Pinpoint the cell where the given text exists, returning its [x, y] midpoint coordinate. 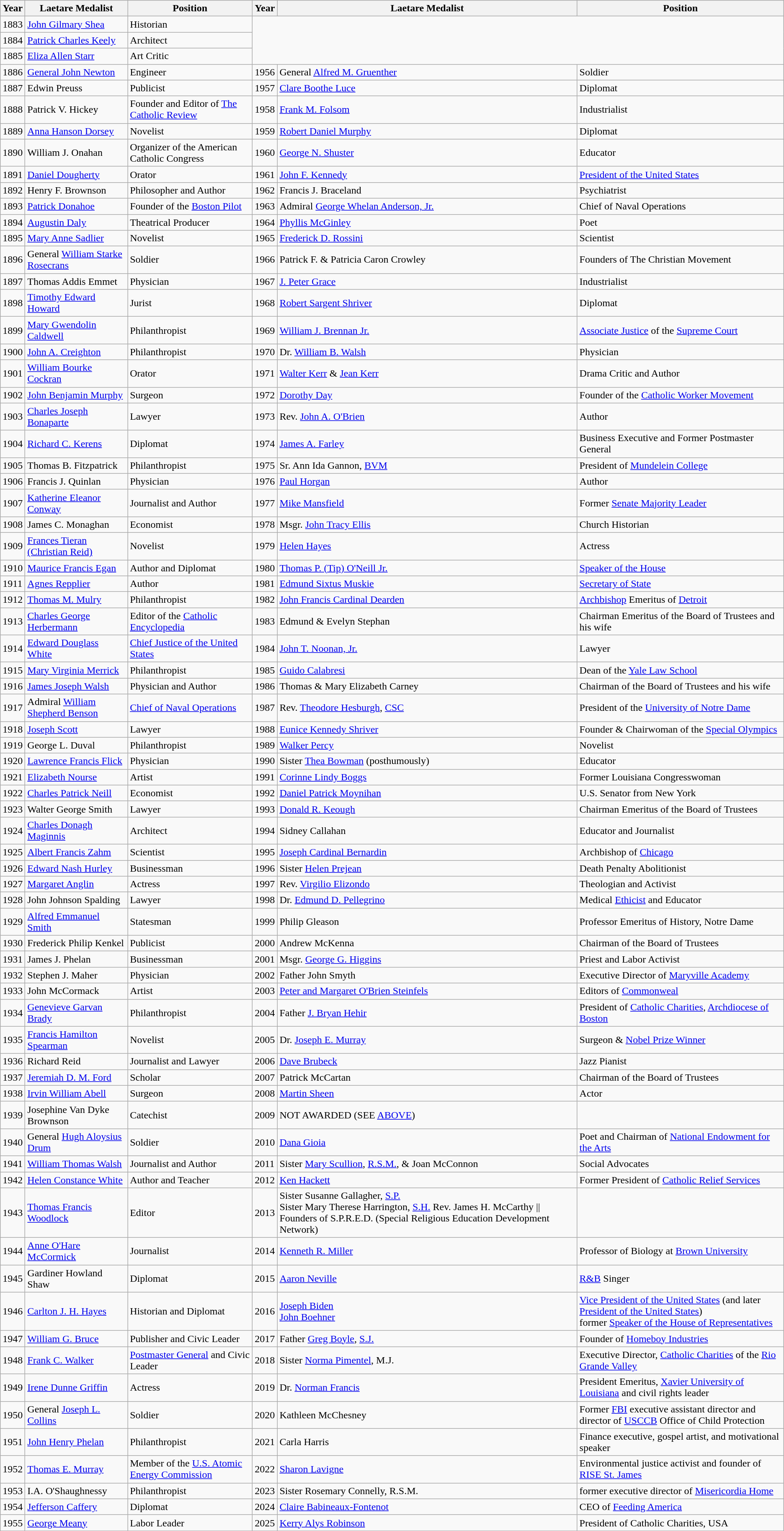
John Gilmary Shea [76, 24]
Professor Emeritus of History, Notre Dame [680, 922]
Mary Virginia Merrick [76, 670]
CEO of Feeding America [680, 1507]
1997 [265, 884]
2002 [265, 975]
Patrick Donahoe [76, 206]
Poet [680, 222]
R&B Singer [680, 1278]
Engineer [190, 72]
Jeremiah D. M. Ford [76, 1077]
Donald R. Keough [427, 809]
1923 [13, 809]
1945 [13, 1278]
1926 [13, 868]
Dr. William B. Walsh [427, 352]
Founder of the Catholic Worker Movement [680, 395]
John McCormack [76, 991]
1900 [13, 352]
Father J. Bryan Hehir [427, 1013]
Edward Nash Hurley [76, 868]
1983 [265, 622]
Richard C. Kerens [76, 444]
John Johnson Spalding [76, 900]
Francis J. Quinlan [76, 481]
1889 [13, 131]
1902 [13, 395]
1883 [13, 24]
1947 [13, 1339]
Joseph Cardinal Bernardin [427, 852]
Joseph Scott [76, 729]
1982 [265, 600]
Archbishop Emeritus of Detroit [680, 600]
1934 [13, 1013]
1919 [13, 745]
Drama Critic and Author [680, 374]
1985 [265, 670]
Ken Hackett [427, 1180]
Guido Calabresi [427, 670]
Clare Boothe Luce [427, 88]
1885 [13, 56]
Environmental justice activist and founder of RISE St. James [680, 1469]
Edmund Sixtus Muskie [427, 584]
Educator and Journalist [680, 830]
Aaron Neville [427, 1278]
Kerry Alys Robinson [427, 1523]
Theologian and Activist [680, 884]
1988 [265, 729]
Church Historian [680, 524]
1968 [265, 303]
President of Mundelein College [680, 465]
Jazz Pianist [680, 1061]
1996 [265, 868]
Surgeon & Nobel Prize Winner [680, 1040]
Founder of the Boston Pilot [190, 206]
NOT AWARDED (SEE ABOVE) [427, 1115]
Frank M. Folsom [427, 110]
1962 [265, 190]
Margaret Anglin [76, 884]
2024 [265, 1507]
1940 [13, 1142]
Art Critic [190, 56]
Irene Dunne Griffin [76, 1387]
1922 [13, 793]
1917 [13, 708]
1899 [13, 330]
Founder & Chairwoman of the Special Olympics [680, 729]
General Alfred M. Gruenther [427, 72]
Anne O'Hare McCormick [76, 1252]
Anna Hanson Dorsey [76, 131]
1944 [13, 1252]
Katherine Eleanor Conway [76, 503]
Robert Sargent Shriver [427, 303]
1976 [265, 481]
Paul Horgan [427, 481]
Eliza Allen Starr [76, 56]
Jefferson Caffery [76, 1507]
Executive Director, Catholic Charities of the Rio Grande Valley [680, 1361]
Dean of the Yale Law School [680, 670]
1937 [13, 1077]
Andrew McKenna [427, 943]
Claire Babineaux-Fontenot [427, 1507]
Mike Mansfield [427, 503]
Theatrical Producer [190, 222]
1894 [13, 222]
1901 [13, 374]
1999 [265, 922]
1915 [13, 670]
1963 [265, 206]
Executive Director of Maryville Academy [680, 975]
John Henry Phelan [76, 1442]
Member of the U.S. Atomic Energy Commission [190, 1469]
Martin Sheen [427, 1093]
Philip Gleason [427, 922]
1895 [13, 238]
Daniel Patrick Moynihan [427, 793]
1949 [13, 1387]
1929 [13, 922]
Elizabeth Nourse [76, 777]
Joseph BidenJohn Boehner [427, 1312]
1986 [265, 686]
I.A. O'Shaughnessy [76, 1491]
Frederick Philip Kenkel [76, 943]
Helen Hayes [427, 546]
Msgr. John Tracy Ellis [427, 524]
1928 [13, 900]
1903 [13, 416]
President of Catholic Charities, USA [680, 1523]
Rev. Theodore Hesburgh, CSC [427, 708]
President of the University of Notre Dame [680, 708]
Henry F. Brownson [76, 190]
Journalist and Lawyer [190, 1061]
Publisher and Civic Leader [190, 1339]
2015 [265, 1278]
John A. Creighton [76, 352]
Chairman of the Board of Trustees and his wife [680, 686]
2023 [265, 1491]
Josephine Van Dyke Brownson [76, 1115]
Charles Joseph Bonaparte [76, 416]
2019 [265, 1387]
Patrick Charles Keely [76, 40]
James J. Phelan [76, 959]
Statesman [190, 922]
Dr. Edmund D. Pellegrino [427, 900]
Dr. Joseph E. Murray [427, 1040]
Albert Francis Zahm [76, 852]
Former Louisiana Congresswoman [680, 777]
General Joseph L. Collins [76, 1415]
2007 [265, 1077]
1977 [265, 503]
1972 [265, 395]
Augustin Daly [76, 222]
Scholar [190, 1077]
2004 [265, 1013]
Dana Gioia [427, 1142]
President of Catholic Charities, Archdiocese of Boston [680, 1013]
Associate Justice of the Supreme Court [680, 330]
Professor of Biology at Brown University [680, 1252]
1912 [13, 600]
Psychiatrist [680, 190]
Priest and Labor Activist [680, 959]
1932 [13, 975]
1933 [13, 991]
Walter Kerr & Jean Kerr [427, 374]
Edwin Preuss [76, 88]
1966 [265, 260]
Secretary of State [680, 584]
Journalist [190, 1252]
Stephen J. Maher [76, 975]
2014 [265, 1252]
Mary Gwendolin Caldwell [76, 330]
Thomas & Mary Elizabeth Carney [427, 686]
1941 [13, 1164]
Author and Teacher [190, 1180]
Rev. Virgilio Elizondo [427, 884]
Msgr. George G. Higgins [427, 959]
Speaker of the House [680, 568]
Archbishop of Chicago [680, 852]
Business Executive and Former Postmaster General [680, 444]
Philosopher and Author [190, 190]
President of the United States [680, 174]
Organizer of the American Catholic Congress [190, 152]
President Emeritus, Xavier University of Louisiana and civil rights leader [680, 1387]
1951 [13, 1442]
1959 [265, 131]
1908 [13, 524]
Phyllis McGinley [427, 222]
Frank C. Walker [76, 1361]
George N. Shuster [427, 152]
Editors of Commonweal [680, 991]
John T. Noonan, Jr. [427, 648]
1898 [13, 303]
Peter and Margaret O'Brien Steinfels [427, 991]
1995 [265, 852]
Sister Thea Bowman (posthumously) [427, 761]
Chairman Emeritus of the Board of Trustees [680, 809]
1948 [13, 1361]
1890 [13, 152]
1998 [265, 900]
1942 [13, 1180]
Helen Constance White [76, 1180]
Sister Rosemary Connelly, R.S.M. [427, 1491]
1971 [265, 374]
2017 [265, 1339]
Patrick V. Hickey [76, 110]
General Hugh Aloysius Drum [76, 1142]
2011 [265, 1164]
1939 [13, 1115]
Dr. Norman Francis [427, 1387]
John Francis Cardinal Dearden [427, 600]
1891 [13, 174]
Sharon Lavigne [427, 1469]
1920 [13, 761]
Dave Brubeck [427, 1061]
Frances Tieran (Christian Reid) [76, 546]
1918 [13, 729]
1921 [13, 777]
Lawrence Francis Flick [76, 761]
Walker Percy [427, 745]
Thomas Francis Woodlock [76, 1213]
1957 [265, 88]
Richard Reid [76, 1061]
Gardiner Howland Shaw [76, 1278]
1954 [13, 1507]
General William Starke Rosecrans [76, 260]
Francis Hamilton Spearman [76, 1040]
U.S. Senator from New York [680, 793]
Genevieve Garvan Brady [76, 1013]
1914 [13, 648]
Medical Ethicist and Educator [680, 900]
1930 [13, 943]
Vice President of the United States (and later President of the United States)former Speaker of the House of Representatives [680, 1312]
Charles Donagh Maginnis [76, 830]
1910 [13, 568]
Sidney Callahan [427, 830]
2000 [265, 943]
1992 [265, 793]
Sister Mary Scullion, R.S.M., & Joan McConnon [427, 1164]
1935 [13, 1040]
William J. Onahan [76, 152]
James C. Monaghan [76, 524]
1970 [265, 352]
Editor of the Catholic Encyclopedia [190, 622]
1989 [265, 745]
1984 [265, 648]
Walter George Smith [76, 809]
William J. Brennan Jr. [427, 330]
Kenneth R. Miller [427, 1252]
Poet and Chairman of National Endowment for the Arts [680, 1142]
2006 [265, 1061]
Edward Douglass White [76, 648]
Historian [190, 24]
2008 [265, 1093]
Charles George Herbermann [76, 622]
Francis J. Braceland [427, 190]
1973 [265, 416]
1897 [13, 281]
1892 [13, 190]
James Joseph Walsh [76, 686]
1913 [13, 622]
1990 [265, 761]
Finance executive, gospel artist, and motivational speaker [680, 1442]
Sister Norma Pimentel, M.J. [427, 1361]
2009 [265, 1115]
Rev. John A. O'Brien [427, 416]
Thomas P. (Tip) O'Neill Jr. [427, 568]
1936 [13, 1061]
1964 [265, 222]
Founders of The Christian Movement [680, 260]
Chief Justice of the United States [190, 648]
Maurice Francis Egan [76, 568]
Thomas M. Mulry [76, 600]
1965 [265, 238]
1978 [265, 524]
Labor Leader [190, 1523]
2022 [265, 1469]
1909 [13, 546]
Jurist [190, 303]
Daniel Dougherty [76, 174]
Carlton J. H. Hayes [76, 1312]
Agnes Repplier [76, 584]
Actor [680, 1093]
1956 [265, 72]
1931 [13, 959]
Historian and Diplomat [190, 1312]
1887 [13, 88]
1974 [265, 444]
Thomas B. Fitzpatrick [76, 465]
Father Greg Boyle, S.J. [427, 1339]
1967 [265, 281]
1952 [13, 1469]
1916 [13, 686]
2013 [265, 1213]
1886 [13, 72]
Timothy Edward Howard [76, 303]
Author and Diplomat [190, 568]
1955 [13, 1523]
Charles Patrick Neill [76, 793]
Former FBI executive assistant director and director of USCCB Office of Child Protection [680, 1415]
Admiral George Whelan Anderson, Jr. [427, 206]
1888 [13, 110]
Corinne Lindy Boggs [427, 777]
General John Newton [76, 72]
Frederick D. Rossini [427, 238]
Postmaster General and Civic Leader [190, 1361]
John Benjamin Murphy [76, 395]
1943 [13, 1213]
Irvin William Abell [76, 1093]
Edmund & Evelyn Stephan [427, 622]
Patrick McCartan [427, 1077]
Sr. Ann Ida Gannon, BVM [427, 465]
Catechist [190, 1115]
Former Senate Majority Leader [680, 503]
2010 [265, 1142]
Social Advocates [680, 1164]
1904 [13, 444]
Eunice Kennedy Shriver [427, 729]
Admiral William Shepherd Benson [76, 708]
former executive director of Misericordia Home [680, 1491]
1991 [265, 777]
1975 [265, 465]
2025 [265, 1523]
John F. Kennedy [427, 174]
William Bourke Cockran [76, 374]
1960 [265, 152]
1905 [13, 465]
Mary Anne Sadlier [76, 238]
Carla Harris [427, 1442]
Physician and Author [190, 686]
Thomas E. Murray [76, 1469]
Patrick F. & Patricia Caron Crowley [427, 260]
George L. Duval [76, 745]
1953 [13, 1491]
1950 [13, 1415]
2021 [265, 1442]
J. Peter Grace [427, 281]
2018 [265, 1361]
1981 [265, 584]
1993 [265, 809]
Founder and Editor of The Catholic Review [190, 110]
Dorothy Day [427, 395]
1927 [13, 884]
1969 [265, 330]
1946 [13, 1312]
1979 [265, 546]
1958 [265, 110]
James A. Farley [427, 444]
1987 [265, 708]
Founder of Homeboy Industries [680, 1339]
2005 [265, 1040]
1938 [13, 1093]
Father John Smyth [427, 975]
1980 [265, 568]
1994 [265, 830]
William G. Bruce [76, 1339]
Thomas Addis Emmet [76, 281]
William Thomas Walsh [76, 1164]
Death Penalty Abolitionist [680, 868]
1911 [13, 584]
2016 [265, 1312]
2012 [265, 1180]
1893 [13, 206]
2020 [265, 1415]
Former President of Catholic Relief Services [680, 1180]
2001 [265, 959]
Kathleen McChesney [427, 1415]
Chairman Emeritus of the Board of Trustees and his wife [680, 622]
Editor [190, 1213]
1907 [13, 503]
2003 [265, 991]
1884 [13, 40]
Robert Daniel Murphy [427, 131]
1896 [13, 260]
1924 [13, 830]
George Meany [76, 1523]
1906 [13, 481]
Alfred Emmanuel Smith [76, 922]
1925 [13, 852]
1961 [265, 174]
Sister Helen Prejean [427, 868]
